Detect which cell encompasses the target text, then output its [x, y] center coordinate. 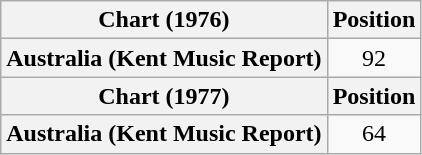
64 [374, 134]
Chart (1977) [164, 96]
92 [374, 58]
Chart (1976) [164, 20]
